Pinpoint the cell where the given text exists, returning its (x, y) midpoint coordinate. 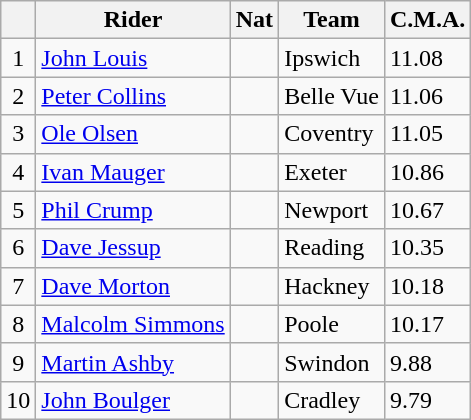
Dave Jessup (133, 248)
Dave Morton (133, 286)
6 (18, 248)
Ole Olsen (133, 134)
John Louis (133, 58)
Poole (332, 324)
Hackney (332, 286)
Malcolm Simmons (133, 324)
1 (18, 58)
Ipswich (332, 58)
4 (18, 172)
9.79 (427, 400)
9 (18, 362)
John Boulger (133, 400)
Coventry (332, 134)
Reading (332, 248)
Phil Crump (133, 210)
10.67 (427, 210)
8 (18, 324)
Team (332, 20)
3 (18, 134)
10.17 (427, 324)
Rider (133, 20)
Newport (332, 210)
2 (18, 96)
10.35 (427, 248)
10 (18, 400)
Cradley (332, 400)
Martin Ashby (133, 362)
10.18 (427, 286)
11.08 (427, 58)
C.M.A. (427, 20)
Peter Collins (133, 96)
7 (18, 286)
9.88 (427, 362)
Exeter (332, 172)
5 (18, 210)
Swindon (332, 362)
11.06 (427, 96)
Nat (254, 20)
11.05 (427, 134)
Belle Vue (332, 96)
Ivan Mauger (133, 172)
10.86 (427, 172)
